Search for the cell housing the specified text and yield its (x, y) center coordinate. 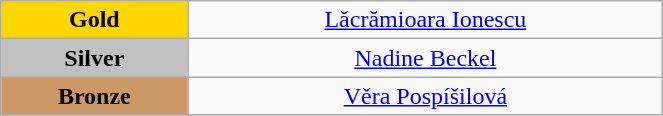
Silver (94, 58)
Bronze (94, 96)
Lăcrămioara Ionescu (426, 20)
Gold (94, 20)
Věra Pospíšilová (426, 96)
Nadine Beckel (426, 58)
